Scan for the cell matching the given text and deliver its (X, Y) coordinate at center. 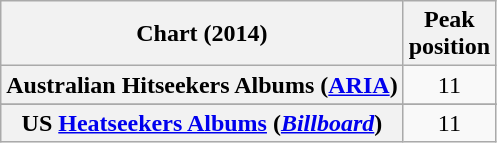
Peakposition (449, 34)
Chart (2014) (202, 34)
US Heatseekers Albums (Billboard) (202, 123)
Australian Hitseekers Albums (ARIA) (202, 85)
